Detect which cell encompasses the target text, then output its (x, y) center coordinate. 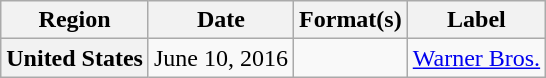
Format(s) (351, 20)
Warner Bros. (476, 58)
United States (75, 58)
Region (75, 20)
Date (220, 20)
June 10, 2016 (220, 58)
Label (476, 20)
